Identify which cell holds the provided text, then report its [x, y] central coordinate. 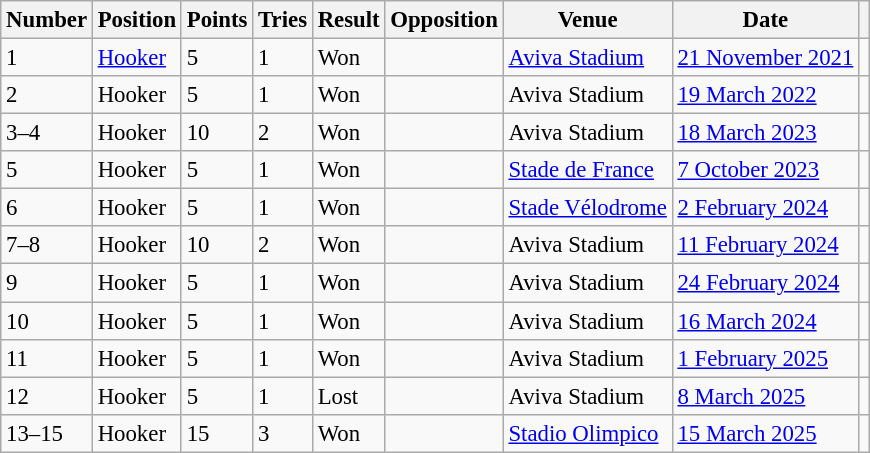
Opposition [444, 20]
3 [283, 433]
8 March 2025 [765, 396]
2 February 2024 [765, 208]
13–15 [47, 433]
Stade Vélodrome [588, 208]
Venue [588, 20]
11 February 2024 [765, 245]
24 February 2024 [765, 283]
18 March 2023 [765, 133]
Points [216, 20]
6 [47, 208]
9 [47, 283]
3–4 [47, 133]
Position [136, 20]
1 February 2025 [765, 358]
21 November 2021 [765, 58]
Result [348, 20]
15 [216, 433]
12 [47, 396]
16 March 2024 [765, 321]
Lost [348, 396]
Date [765, 20]
Stade de France [588, 170]
19 March 2022 [765, 95]
15 March 2025 [765, 433]
11 [47, 358]
7 October 2023 [765, 170]
Tries [283, 20]
7–8 [47, 245]
Stadio Olimpico [588, 433]
Number [47, 20]
